Output the [X, Y] coordinate of the center of the cell containing the given text.  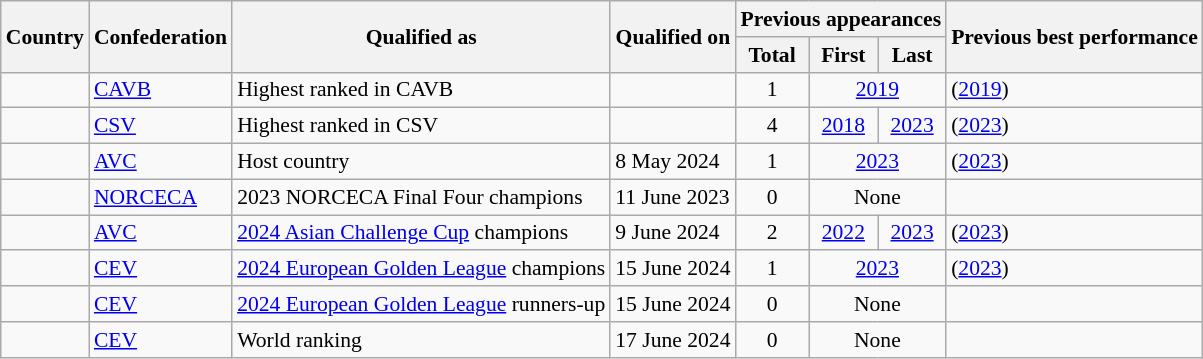
4 [772, 126]
11 June 2023 [672, 197]
2024 Asian Challenge Cup champions [421, 233]
2019 [878, 90]
(2019) [1074, 90]
2018 [844, 126]
World ranking [421, 340]
17 June 2024 [672, 340]
Highest ranked in CAVB [421, 90]
Qualified on [672, 36]
2 [772, 233]
Total [772, 55]
Previous appearances [842, 19]
NORCECA [160, 197]
Qualified as [421, 36]
8 May 2024 [672, 162]
2024 European Golden League champions [421, 269]
Previous best performance [1074, 36]
Confederation [160, 36]
2023 NORCECA Final Four champions [421, 197]
Host country [421, 162]
First [844, 55]
2024 European Golden League runners-up [421, 304]
Highest ranked in CSV [421, 126]
9 June 2024 [672, 233]
CSV [160, 126]
CAVB [160, 90]
Country [45, 36]
Last [912, 55]
2022 [844, 233]
